Pinpoint the cell where the given text exists, returning its [x, y] midpoint coordinate. 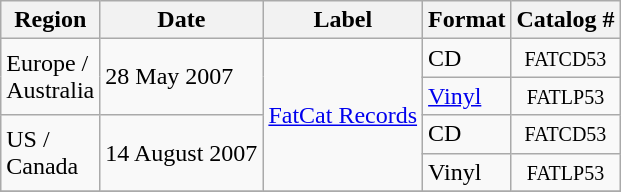
US / Canada [50, 153]
14 August 2007 [182, 153]
Europe / Australia [50, 77]
Date [182, 20]
FatCat Records [343, 115]
Label [343, 20]
Format [467, 20]
Catalog # [566, 20]
28 May 2007 [182, 77]
Region [50, 20]
